Search for the cell housing the specified text and yield its (x, y) center coordinate. 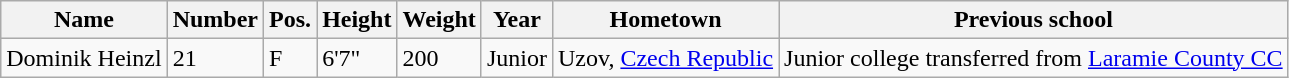
Uzov, Czech Republic (665, 58)
Name (84, 20)
Pos. (290, 20)
Previous school (1034, 20)
6'7" (357, 58)
F (290, 58)
Dominik Heinzl (84, 58)
Junior college transferred from Laramie County CC (1034, 58)
Year (516, 20)
Height (357, 20)
Weight (439, 20)
Number (215, 20)
21 (215, 58)
Junior (516, 58)
200 (439, 58)
Hometown (665, 20)
